Scan for the cell matching the given text and deliver its [X, Y] coordinate at center. 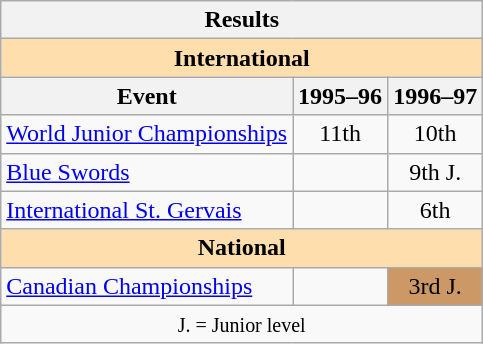
World Junior Championships [147, 134]
Event [147, 96]
10th [436, 134]
Canadian Championships [147, 286]
Results [242, 20]
International St. Gervais [147, 210]
3rd J. [436, 286]
6th [436, 210]
Blue Swords [147, 172]
1995–96 [340, 96]
International [242, 58]
J. = Junior level [242, 324]
11th [340, 134]
National [242, 248]
1996–97 [436, 96]
9th J. [436, 172]
